Identify which cell holds the provided text, then report its [x, y] central coordinate. 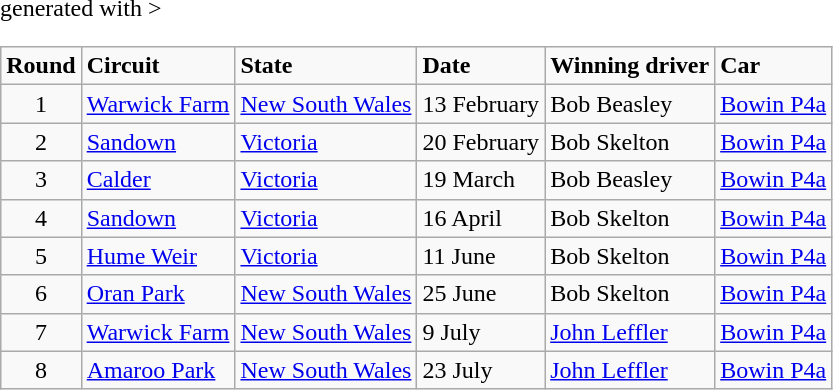
State [326, 66]
4 [41, 218]
6 [41, 294]
Calder [158, 180]
25 June [481, 294]
Date [481, 66]
8 [41, 370]
Hume Weir [158, 256]
23 July [481, 370]
13 February [481, 104]
7 [41, 332]
2 [41, 142]
9 July [481, 332]
11 June [481, 256]
16 April [481, 218]
Amaroo Park [158, 370]
1 [41, 104]
Winning driver [630, 66]
Car [774, 66]
Circuit [158, 66]
Oran Park [158, 294]
Round [41, 66]
3 [41, 180]
5 [41, 256]
19 March [481, 180]
20 February [481, 142]
